Return the [X, Y] coordinate for the center point of the cell that contains the specified text.  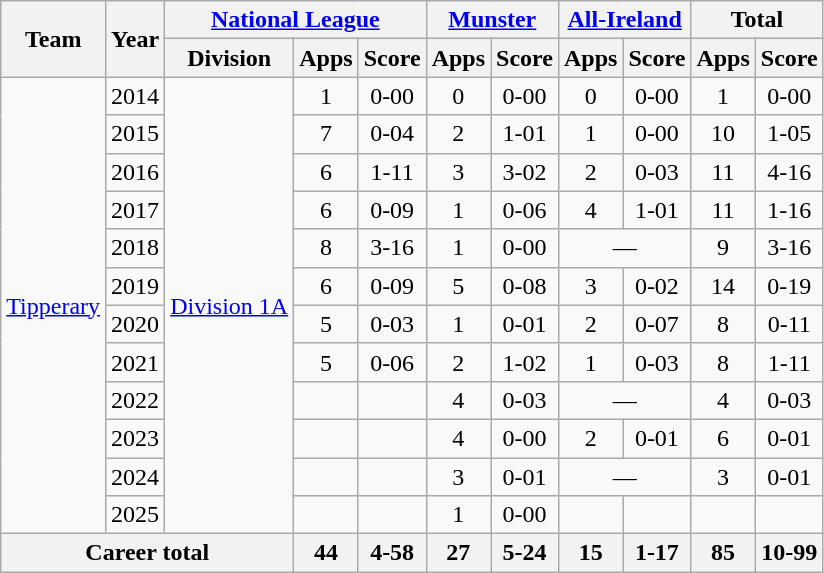
2024 [136, 477]
0-04 [392, 134]
Career total [148, 553]
2022 [136, 400]
14 [723, 286]
9 [723, 248]
4-58 [392, 553]
5-24 [525, 553]
15 [590, 553]
2016 [136, 172]
2018 [136, 248]
3-02 [525, 172]
10 [723, 134]
All-Ireland [624, 20]
7 [326, 134]
4-16 [789, 172]
2015 [136, 134]
Total [757, 20]
0-08 [525, 286]
0-19 [789, 286]
1-17 [657, 553]
0-07 [657, 324]
27 [458, 553]
1-16 [789, 210]
2023 [136, 438]
2025 [136, 515]
85 [723, 553]
2014 [136, 96]
0-02 [657, 286]
Division 1A [230, 306]
2021 [136, 362]
1-02 [525, 362]
2019 [136, 286]
2020 [136, 324]
National League [296, 20]
2017 [136, 210]
Team [54, 39]
Year [136, 39]
Division [230, 58]
1-05 [789, 134]
Tipperary [54, 306]
Munster [492, 20]
0-11 [789, 324]
10-99 [789, 553]
44 [326, 553]
